Provide the (X, Y) coordinate of the cell's center where the given text is located.  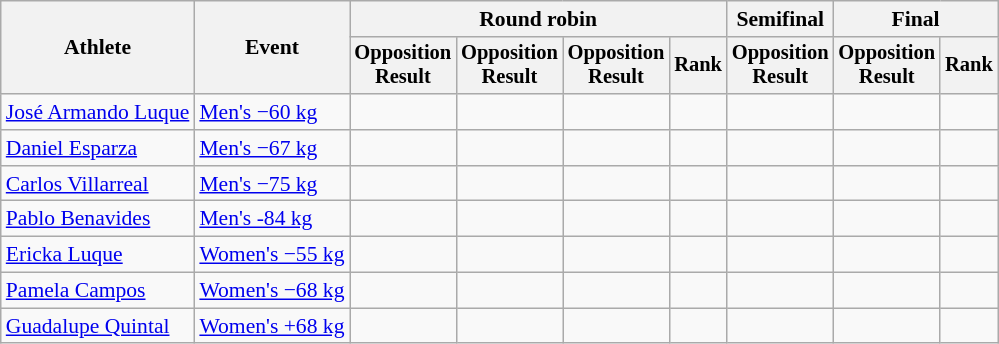
Daniel Esparza (98, 148)
Round robin (538, 19)
Pablo Benavides (98, 219)
Event (272, 48)
Men's −75 kg (272, 184)
Athlete (98, 48)
Ericka Luque (98, 255)
Women's −68 kg (272, 291)
Carlos Villarreal (98, 184)
Guadalupe Quintal (98, 326)
Women's +68 kg (272, 326)
Men's −60 kg (272, 112)
Semifinal (780, 19)
Men's -84 kg (272, 219)
Men's −67 kg (272, 148)
José Armando Luque (98, 112)
Pamela Campos (98, 291)
Final (915, 19)
Women's −55 kg (272, 255)
